Return (x, y) of the center of cell containing provided text 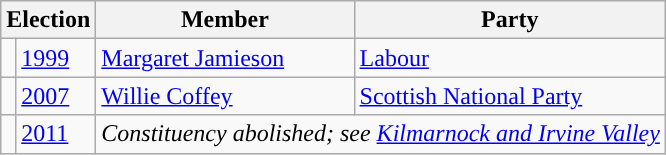
Labour (510, 58)
Party (510, 20)
2011 (56, 134)
Constituency abolished; see Kilmarnock and Irvine Valley (381, 134)
Member (225, 20)
Election (48, 20)
2007 (56, 96)
1999 (56, 58)
Margaret Jamieson (225, 58)
Scottish National Party (510, 96)
Willie Coffey (225, 96)
